Provide the (x, y) coordinate of the cell's center where the given text is located.  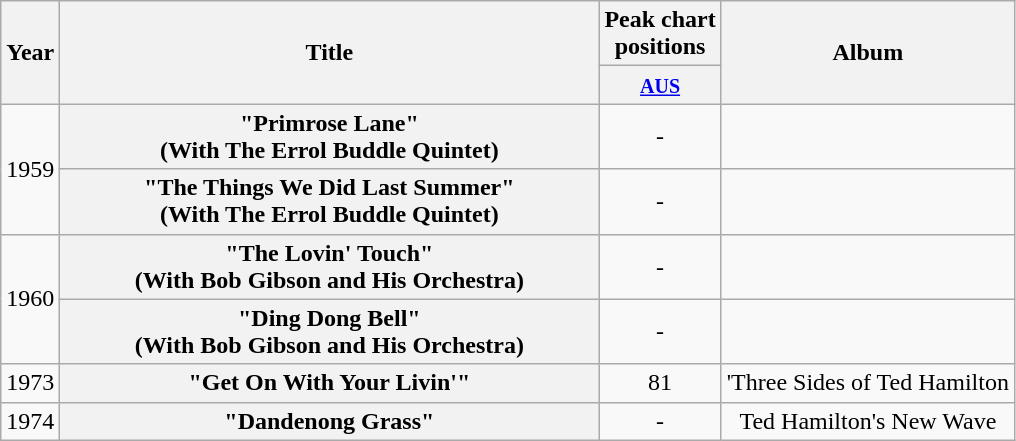
Ted Hamilton's New Wave (868, 421)
"Dandenong Grass" (330, 421)
1959 (30, 169)
81 (660, 383)
'Three Sides of Ted Hamilton (868, 383)
"The Lovin' Touch" (With Bob Gibson and His Orchestra) (330, 266)
Year (30, 52)
"Ding Dong Bell" (With Bob Gibson and His Orchestra) (330, 332)
1973 (30, 383)
Peak chartpositions (660, 34)
Album (868, 52)
"Primrose Lane" (With The Errol Buddle Quintet) (330, 136)
1960 (30, 299)
"The Things We Did Last Summer" (With The Errol Buddle Quintet) (330, 202)
1974 (30, 421)
AUS (660, 85)
"Get On With Your Livin'" (330, 383)
Title (330, 52)
